Extract the (x, y) coordinate from the center of the cell holding the provided text.  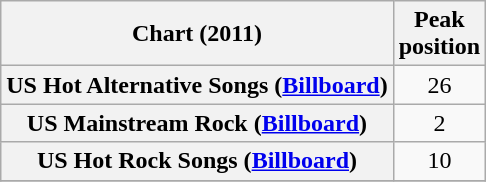
Peakposition (439, 34)
10 (439, 161)
Chart (2011) (197, 34)
26 (439, 85)
2 (439, 123)
US Hot Rock Songs (Billboard) (197, 161)
US Mainstream Rock (Billboard) (197, 123)
US Hot Alternative Songs (Billboard) (197, 85)
